Provide the (X, Y) coordinate of the cell's center where the given text is located.  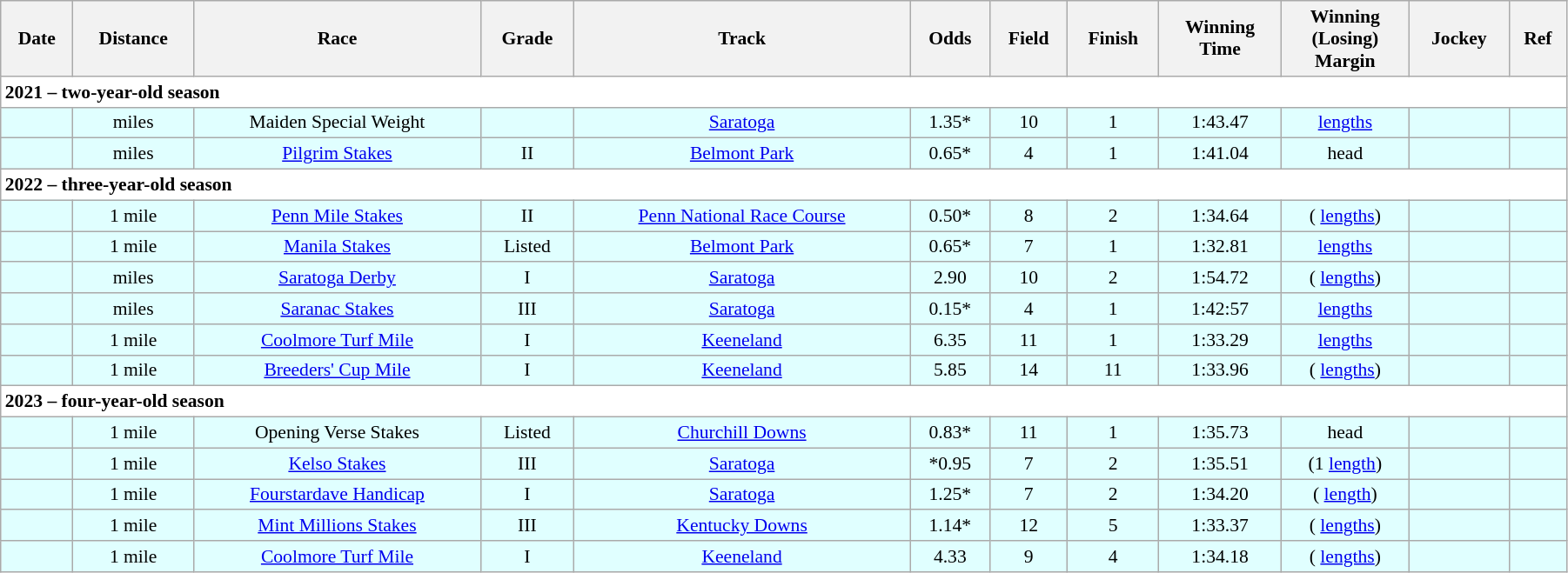
Distance (134, 38)
1:35.73 (1220, 433)
WinningTime (1220, 38)
1:34.20 (1220, 495)
1:34.18 (1220, 556)
Fourstardave Handicap (338, 495)
Race (338, 38)
1:42:57 (1220, 309)
Winning(Losing)Margin (1345, 38)
Track (741, 38)
Manila Stakes (338, 247)
Saranac Stakes (338, 309)
1:32.81 (1220, 247)
5 (1114, 526)
Saratoga Derby (338, 278)
14 (1029, 370)
Churchill Downs (741, 433)
1:41.04 (1220, 154)
6.35 (950, 340)
5.85 (950, 370)
Penn Mile Stakes (338, 216)
Jockey (1460, 38)
Odds (950, 38)
1:35.51 (1220, 463)
0.15* (950, 309)
1:33.96 (1220, 370)
Kelso Stakes (338, 463)
Kentucky Downs (741, 526)
Grade (527, 38)
0.50* (950, 216)
0.83* (950, 433)
Finish (1114, 38)
Penn National Race Course (741, 216)
Opening Verse Stakes (338, 433)
*0.95 (950, 463)
Pilgrim Stakes (338, 154)
8 (1029, 216)
1:33.37 (1220, 526)
1:34.64 (1220, 216)
12 (1029, 526)
9 (1029, 556)
1:54.72 (1220, 278)
2023 – four-year-old season (784, 402)
1:33.29 (1220, 340)
4.33 (950, 556)
1.14* (950, 526)
( length) (1345, 495)
Maiden Special Weight (338, 123)
2022 – three-year-old season (784, 185)
(1 length) (1345, 463)
Date (37, 38)
Ref (1538, 38)
1.25* (950, 495)
2.90 (950, 278)
1.35* (950, 123)
1:43.47 (1220, 123)
Breeders' Cup Mile (338, 370)
Field (1029, 38)
2021 – two-year-old season (784, 92)
Mint Millions Stakes (338, 526)
